Pinpoint the cell where the given text exists, returning its (x, y) midpoint coordinate. 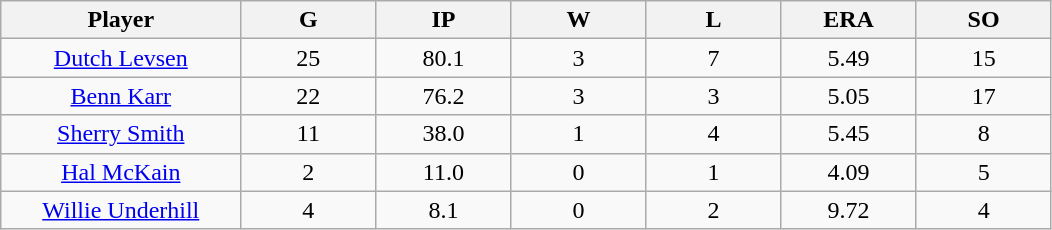
G (308, 20)
5.05 (848, 96)
Dutch Levsen (121, 58)
38.0 (444, 134)
8.1 (444, 210)
4.09 (848, 172)
15 (984, 58)
9.72 (848, 210)
80.1 (444, 58)
Willie Underhill (121, 210)
11 (308, 134)
8 (984, 134)
7 (714, 58)
5.49 (848, 58)
Player (121, 20)
IP (444, 20)
Sherry Smith (121, 134)
25 (308, 58)
5.45 (848, 134)
L (714, 20)
W (578, 20)
17 (984, 96)
Hal McKain (121, 172)
11.0 (444, 172)
ERA (848, 20)
5 (984, 172)
SO (984, 20)
Benn Karr (121, 96)
76.2 (444, 96)
22 (308, 96)
